For the text-containing cell, return its midpoint in [X, Y] coordinate format. 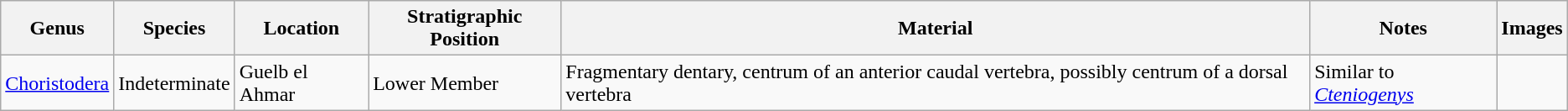
Notes [1404, 29]
Lower Member [465, 82]
Species [174, 29]
Location [302, 29]
Material [936, 29]
Guelb el Ahmar [302, 82]
Similar to Cteniogenys [1404, 82]
Genus [57, 29]
Indeterminate [174, 82]
Fragmentary dentary, centrum of an anterior caudal vertebra, possibly centrum of a dorsal vertebra [936, 82]
Choristodera [57, 82]
Stratigraphic Position [465, 29]
Images [1532, 29]
